Extract the [x, y] coordinate from the center of the cell holding the provided text.  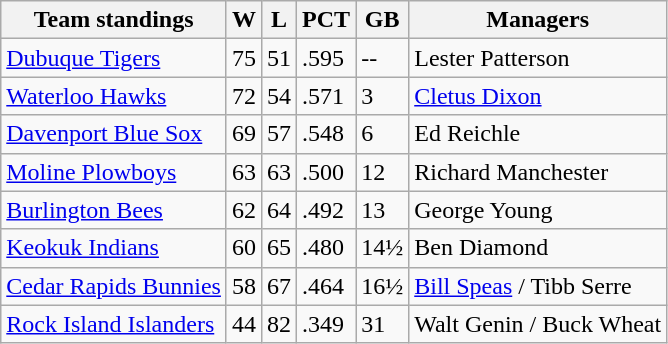
.595 [326, 58]
82 [280, 324]
58 [244, 286]
.480 [326, 248]
.349 [326, 324]
3 [382, 96]
.548 [326, 134]
Moline Plowboys [114, 172]
75 [244, 58]
George Young [538, 210]
.571 [326, 96]
62 [244, 210]
L [280, 20]
-- [382, 58]
54 [280, 96]
GB [382, 20]
13 [382, 210]
72 [244, 96]
Davenport Blue Sox [114, 134]
Lester Patterson [538, 58]
14½ [382, 248]
Managers [538, 20]
Richard Manchester [538, 172]
51 [280, 58]
Walt Genin / Buck Wheat [538, 324]
Keokuk Indians [114, 248]
44 [244, 324]
.464 [326, 286]
Ben Diamond [538, 248]
Cletus Dixon [538, 96]
Team standings [114, 20]
Burlington Bees [114, 210]
64 [280, 210]
Ed Reichle [538, 134]
W [244, 20]
Cedar Rapids Bunnies [114, 286]
60 [244, 248]
67 [280, 286]
31 [382, 324]
6 [382, 134]
12 [382, 172]
69 [244, 134]
Waterloo Hawks [114, 96]
.492 [326, 210]
Rock Island Islanders [114, 324]
Dubuque Tigers [114, 58]
PCT [326, 20]
65 [280, 248]
Bill Speas / Tibb Serre [538, 286]
.500 [326, 172]
16½ [382, 286]
57 [280, 134]
